Scan for the cell matching the given text and deliver its [X, Y] coordinate at center. 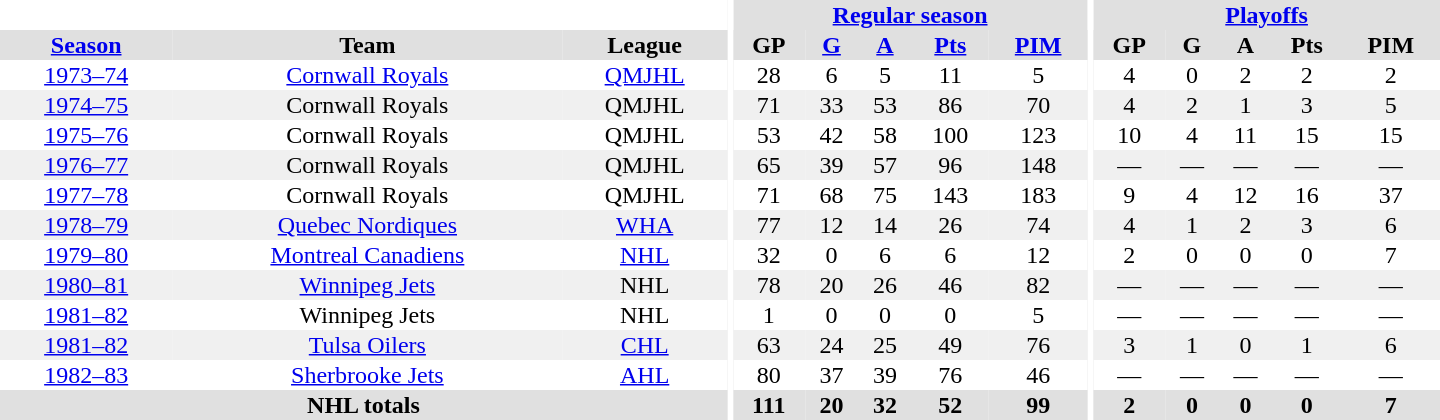
100 [950, 135]
NHL totals [364, 405]
70 [1038, 105]
86 [950, 105]
183 [1038, 195]
49 [950, 345]
111 [769, 405]
74 [1038, 225]
28 [769, 75]
League [644, 45]
123 [1038, 135]
1973–74 [86, 75]
75 [884, 195]
1980–81 [86, 285]
143 [950, 195]
24 [832, 345]
Regular season [910, 15]
Quebec Nordiques [367, 225]
80 [769, 375]
Montreal Canadiens [367, 255]
1977–78 [86, 195]
1975–76 [86, 135]
82 [1038, 285]
42 [832, 135]
16 [1306, 195]
Team [367, 45]
1982–83 [86, 375]
WHA [644, 225]
9 [1129, 195]
10 [1129, 135]
1976–77 [86, 165]
1979–80 [86, 255]
1978–79 [86, 225]
57 [884, 165]
99 [1038, 405]
25 [884, 345]
Sherbrooke Jets [367, 375]
96 [950, 165]
63 [769, 345]
65 [769, 165]
Playoffs [1266, 15]
1974–75 [86, 105]
Tulsa Oilers [367, 345]
CHL [644, 345]
AHL [644, 375]
33 [832, 105]
78 [769, 285]
Season [86, 45]
148 [1038, 165]
58 [884, 135]
68 [832, 195]
77 [769, 225]
14 [884, 225]
52 [950, 405]
